Scan for the cell matching the given text and deliver its (x, y) coordinate at center. 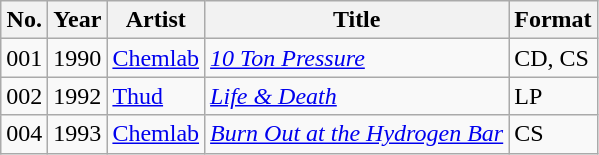
CD, CS (553, 58)
Artist (156, 20)
1992 (78, 96)
Title (357, 20)
Thud (156, 96)
1993 (78, 134)
Burn Out at the Hydrogen Bar (357, 134)
001 (24, 58)
LP (553, 96)
1990 (78, 58)
Life & Death (357, 96)
Format (553, 20)
No. (24, 20)
Year (78, 20)
CS (553, 134)
10 Ton Pressure (357, 58)
004 (24, 134)
002 (24, 96)
